Search for the cell housing the specified text and yield its [X, Y] center coordinate. 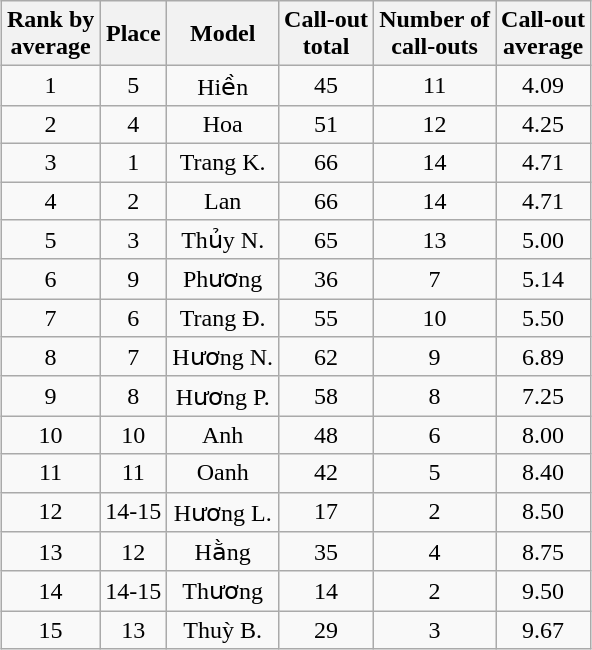
4.25 [544, 124]
Oanh [223, 473]
17 [326, 512]
Thương [223, 591]
8.50 [544, 512]
45 [326, 86]
35 [326, 552]
Trang K. [223, 162]
Hiền [223, 86]
65 [326, 240]
Call-outtotal [326, 34]
4.09 [544, 86]
Hương L. [223, 512]
Hương N. [223, 357]
Place [134, 34]
6.89 [544, 357]
Phương [223, 279]
Model [223, 34]
8.40 [544, 473]
15 [50, 630]
51 [326, 124]
48 [326, 435]
Hằng [223, 552]
58 [326, 396]
7.25 [544, 396]
5.14 [544, 279]
8.00 [544, 435]
Hoa [223, 124]
Trang Đ. [223, 318]
Lan [223, 201]
Thủy N. [223, 240]
Number ofcall-outs [435, 34]
Thuỳ B. [223, 630]
55 [326, 318]
8.75 [544, 552]
29 [326, 630]
Hương P. [223, 396]
9.50 [544, 591]
5.00 [544, 240]
Anh [223, 435]
62 [326, 357]
36 [326, 279]
5.50 [544, 318]
Call-outaverage [544, 34]
9.67 [544, 630]
42 [326, 473]
Rank byaverage [50, 34]
